Search for the cell housing the specified text and yield its (X, Y) center coordinate. 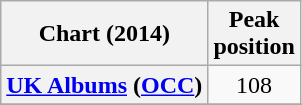
108 (254, 85)
UK Albums (OCC) (104, 85)
Peakposition (254, 34)
Chart (2014) (104, 34)
